Output the [x, y] coordinate of the center of the cell containing the given text.  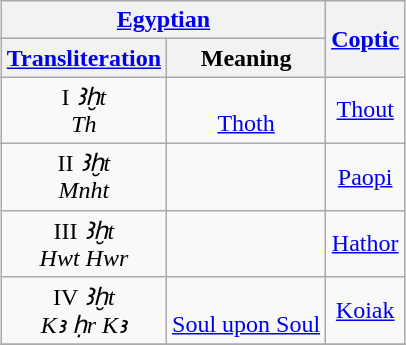
Koiak [366, 311]
Paopi [366, 176]
Soul upon Soul [246, 311]
Thoth [246, 110]
Transliteration [84, 58]
Thout [366, 110]
II ꜢḫtMnht [84, 176]
IV ꜢḫtKꜣ ḥr Kꜣ [84, 311]
Meaning [246, 58]
Egyptian [163, 20]
Coptic [366, 39]
III ꜢḫtHwt Hwr [84, 244]
Hathor [366, 244]
I ꜢḫtTh [84, 110]
